Search for the cell housing the specified text and yield its (x, y) center coordinate. 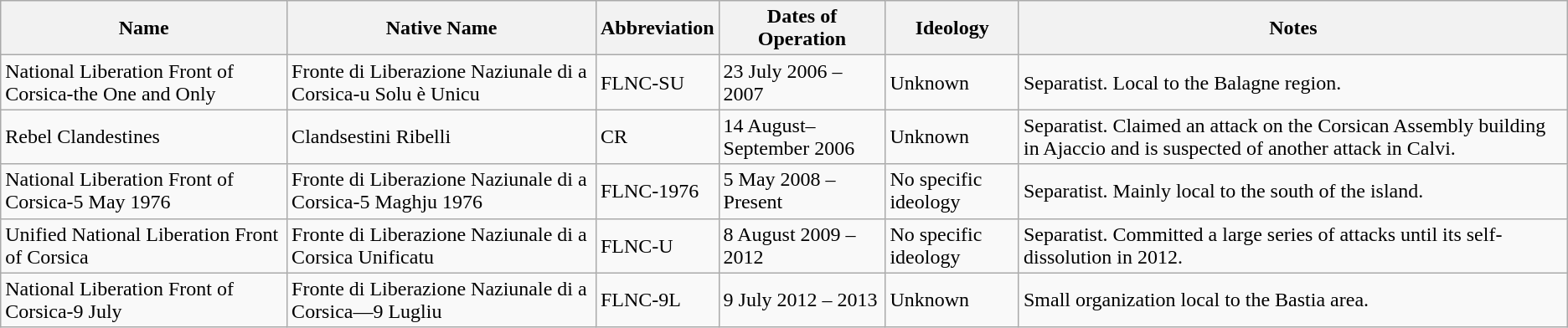
FLNC-1976 (657, 191)
Separatist. Committed a large series of attacks until its self-dissolution in 2012. (1293, 246)
National Liberation Front of Corsica-9 July (144, 300)
Notes (1293, 28)
9 July 2012 – 2013 (802, 300)
Fronte di Liberazione Naziunale di a Corsica-u Solu è Unicu (442, 82)
CR (657, 137)
Clandsestini Ribelli (442, 137)
Separatist. Claimed an attack on the Corsican Assembly building in Ajaccio and is suspected of another attack in Calvi. (1293, 137)
Fronte di Liberazione Naziunale di a Corsica-5 Maghju 1976 (442, 191)
FLNC-U (657, 246)
Separatist. Local to the Balagne region. (1293, 82)
Rebel Clandestines (144, 137)
Abbreviation (657, 28)
Name (144, 28)
Ideology (952, 28)
Fronte di Liberazione Naziunale di a Corsica Unificatu (442, 246)
Unified National Liberation Front of Corsica (144, 246)
FLNC-SU (657, 82)
8 August 2009 – 2012 (802, 246)
Dates of Operation (802, 28)
14 August–September 2006 (802, 137)
National Liberation Front of Corsica-5 May 1976 (144, 191)
Fronte di Liberazione Naziunale di a Corsica—9 Lugliu (442, 300)
Native Name (442, 28)
Separatist. Mainly local to the south of the island. (1293, 191)
FLNC-9L (657, 300)
5 May 2008 – Present (802, 191)
Small organization local to the Bastia area. (1293, 300)
National Liberation Front of Corsica-the One and Only (144, 82)
23 July 2006 – 2007 (802, 82)
